Detect which cell encompasses the target text, then output its (X, Y) center coordinate. 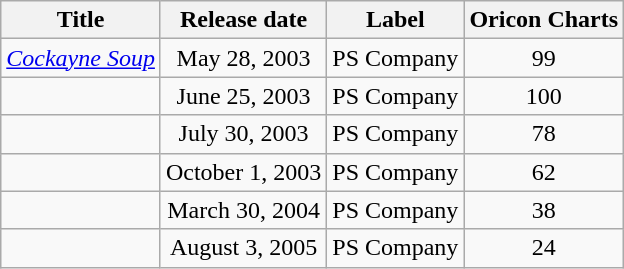
Cockayne Soup (81, 58)
100 (544, 96)
March 30, 2004 (243, 210)
78 (544, 134)
July 30, 2003 (243, 134)
August 3, 2005 (243, 248)
Title (81, 20)
99 (544, 58)
62 (544, 172)
24 (544, 248)
Oricon Charts (544, 20)
May 28, 2003 (243, 58)
38 (544, 210)
Label (396, 20)
October 1, 2003 (243, 172)
Release date (243, 20)
June 25, 2003 (243, 96)
